Determine the (x, y) coordinate at the center of the cell enclosing the given text.  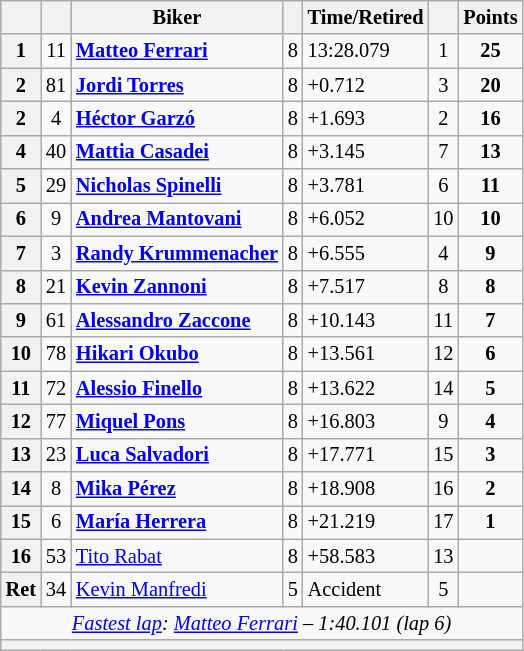
Luca Salvadori (177, 455)
Points (490, 17)
Mika Pérez (177, 489)
78 (56, 354)
Kevin Zannoni (177, 287)
Accident (366, 589)
+58.583 (366, 556)
Mattia Casadei (177, 152)
20 (490, 85)
Andrea Mantovani (177, 219)
Nicholas Spinelli (177, 186)
40 (56, 152)
Kevin Manfredi (177, 589)
23 (56, 455)
72 (56, 388)
Time/Retired (366, 17)
Héctor Garzó (177, 118)
25 (490, 51)
Miquel Pons (177, 421)
+6.555 (366, 253)
53 (56, 556)
Ret (21, 589)
21 (56, 287)
Jordi Torres (177, 85)
77 (56, 421)
+7.517 (366, 287)
Matteo Ferrari (177, 51)
+17.771 (366, 455)
29 (56, 186)
+16.803 (366, 421)
+0.712 (366, 85)
+3.145 (366, 152)
Hikari Okubo (177, 354)
61 (56, 320)
34 (56, 589)
81 (56, 85)
María Herrera (177, 522)
13:28.079 (366, 51)
+1.693 (366, 118)
+6.052 (366, 219)
Alessio Finello (177, 388)
+18.908 (366, 489)
Biker (177, 17)
+13.561 (366, 354)
Tito Rabat (177, 556)
Fastest lap: Matteo Ferrari – 1:40.101 (lap 6) (262, 623)
Alessandro Zaccone (177, 320)
Randy Krummenacher (177, 253)
+21.219 (366, 522)
+10.143 (366, 320)
17 (443, 522)
+13.622 (366, 388)
+3.781 (366, 186)
